Scan for the cell matching the given text and deliver its (x, y) coordinate at center. 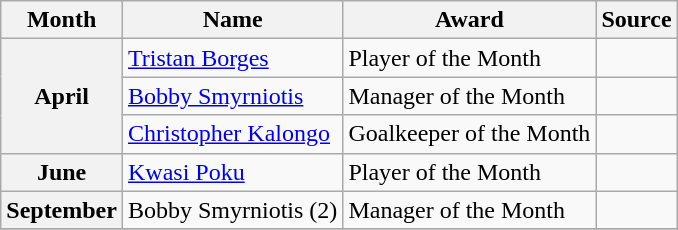
Source (636, 20)
Name (232, 20)
April (62, 96)
Tristan Borges (232, 58)
Christopher Kalongo (232, 134)
September (62, 210)
June (62, 172)
Goalkeeper of the Month (470, 134)
Award (470, 20)
Month (62, 20)
Bobby Smyrniotis (232, 96)
Bobby Smyrniotis (2) (232, 210)
Kwasi Poku (232, 172)
